Capture the cell that displays the provided text and extract its (X, Y) central coordinate. 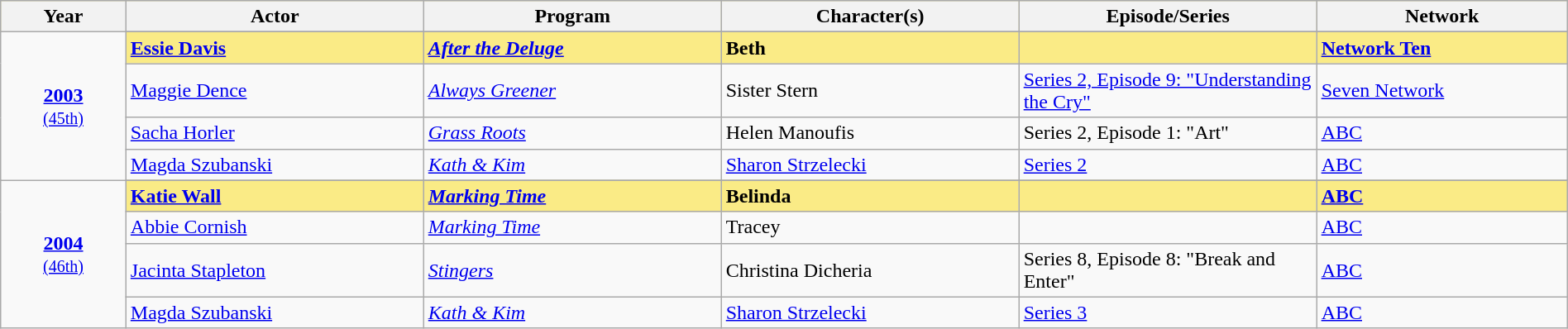
Seven Network (1442, 91)
Katie Wall (275, 196)
Belinda (870, 196)
Abbie Cornish (275, 227)
After the Deluge (572, 48)
Jacinta Stapleton (275, 269)
Always Greener (572, 91)
Series 3 (1168, 312)
Beth (870, 48)
Series 2, Episode 1: "Art" (1168, 133)
2003(45th) (64, 106)
Christina Dicheria (870, 269)
Year (64, 17)
Essie Davis (275, 48)
Program (572, 17)
Sacha Horler (275, 133)
Actor (275, 17)
Series 8, Episode 8: "Break and Enter" (1168, 269)
Tracey (870, 227)
Network Ten (1442, 48)
Helen Manoufis (870, 133)
Sister Stern (870, 91)
Episode/Series (1168, 17)
Grass Roots (572, 133)
Stingers (572, 269)
Character(s) (870, 17)
Series 2, Episode 9: "Understanding the Cry" (1168, 91)
Maggie Dence (275, 91)
Series 2 (1168, 164)
Network (1442, 17)
2004(46th) (64, 255)
